Determine the (x, y) coordinate at the center of the cell enclosing the given text.  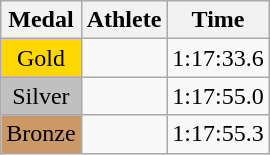
1:17:55.0 (218, 96)
Gold (41, 58)
1:17:55.3 (218, 134)
Medal (41, 20)
Time (218, 20)
Silver (41, 96)
Athlete (124, 20)
Bronze (41, 134)
1:17:33.6 (218, 58)
